Locate the cell with the specified text and output its (X, Y) center coordinate. 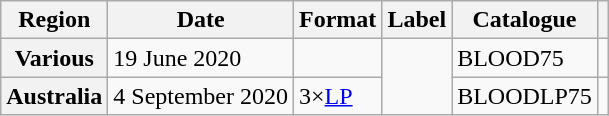
Various (54, 58)
Catalogue (525, 20)
BLOOD75 (525, 58)
BLOODLP75 (525, 96)
Australia (54, 96)
3×LP (338, 96)
4 September 2020 (201, 96)
19 June 2020 (201, 58)
Label (417, 20)
Region (54, 20)
Format (338, 20)
Date (201, 20)
